From the cell containing the given text, extract its center point as (x, y) coordinate. 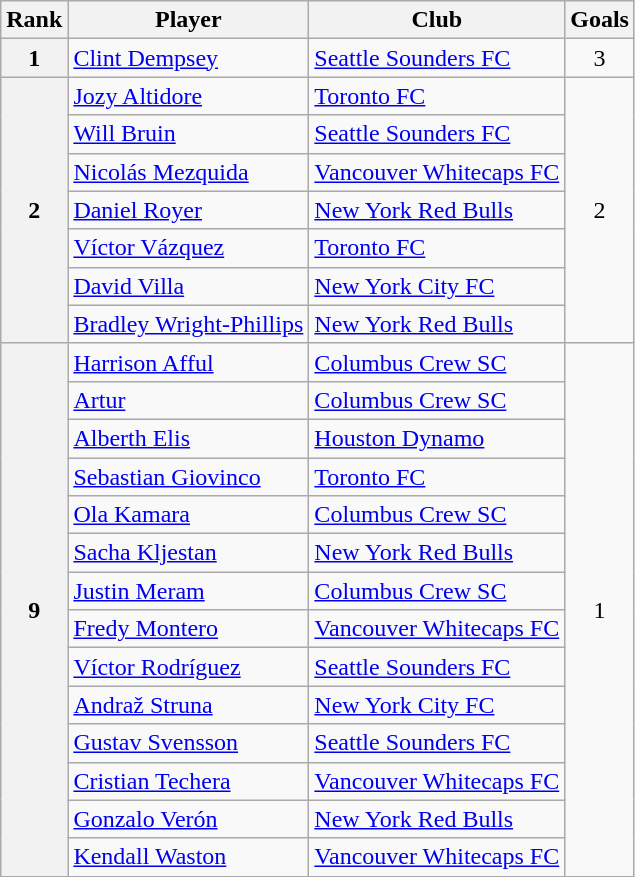
Sebastian Giovinco (188, 477)
Will Bruin (188, 134)
Ola Kamara (188, 515)
Clint Dempsey (188, 58)
Andraž Struna (188, 705)
Harrison Afful (188, 362)
Goals (600, 20)
Bradley Wright-Phillips (188, 324)
Gustav Svensson (188, 743)
Player (188, 20)
Justin Meram (188, 591)
Kendall Waston (188, 857)
Alberth Elis (188, 438)
Sacha Kljestan (188, 553)
3 (600, 58)
Gonzalo Verón (188, 819)
Rank (34, 20)
9 (34, 610)
Houston Dynamo (437, 438)
Fredy Montero (188, 629)
Víctor Vázquez (188, 248)
Víctor Rodríguez (188, 667)
Club (437, 20)
Nicolás Mezquida (188, 172)
Jozy Altidore (188, 96)
Cristian Techera (188, 781)
David Villa (188, 286)
Daniel Royer (188, 210)
Artur (188, 400)
